Determine the [X, Y] coordinate at the center of the cell enclosing the given text.  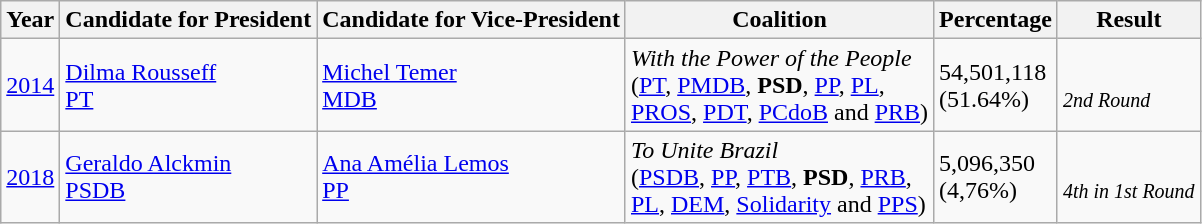
Percentage [996, 20]
2nd Round [1128, 85]
Year [30, 20]
2018 [30, 177]
Candidate for President [188, 20]
Michel TemerMDB [472, 85]
4th in 1st Round [1128, 177]
Dilma RousseffPT [188, 85]
To Unite Brazil(PSDB, PP, PTB, PSD, PRB,PL, DEM, Solidarity and PPS) [779, 177]
Result [1128, 20]
Coalition [779, 20]
5,096,350(4,76%) [996, 177]
Candidate for Vice-President [472, 20]
54,501,118(51.64%) [996, 85]
Geraldo AlckminPSDB [188, 177]
With the Power of the People(PT, PMDB, PSD, PP, PL,PROS, PDT, PCdoB and PRB) [779, 85]
Ana Amélia LemosPP [472, 177]
2014 [30, 85]
